Identify which cell holds the provided text, then report its [x, y] central coordinate. 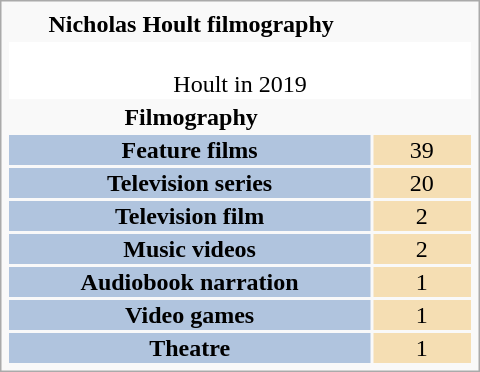
Theatre [190, 348]
39 [422, 150]
Filmography [191, 117]
Music videos [190, 249]
Television series [190, 183]
Feature films [190, 150]
Nicholas Hoult filmography [191, 24]
Television film [190, 216]
Hoult in 2019 [240, 70]
20 [422, 183]
Video games [190, 315]
Audiobook narration [190, 282]
